Extract the [x, y] coordinate from the center of the cell holding the provided text.  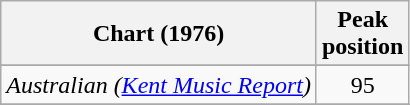
Australian (Kent Music Report) [159, 85]
Chart (1976) [159, 34]
95 [362, 85]
Peakposition [362, 34]
